Scan for the cell matching the given text and deliver its [X, Y] coordinate at center. 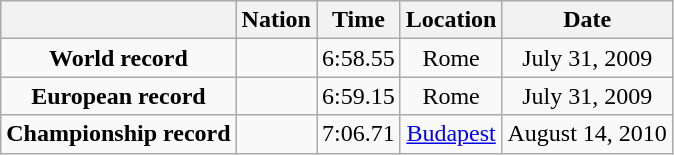
Location [451, 20]
6:59.15 [358, 96]
European record [118, 96]
7:06.71 [358, 134]
World record [118, 58]
Championship record [118, 134]
6:58.55 [358, 58]
Budapest [451, 134]
Time [358, 20]
August 14, 2010 [587, 134]
Nation [276, 20]
Date [587, 20]
